Output the [X, Y] coordinate of the center of the cell containing the given text.  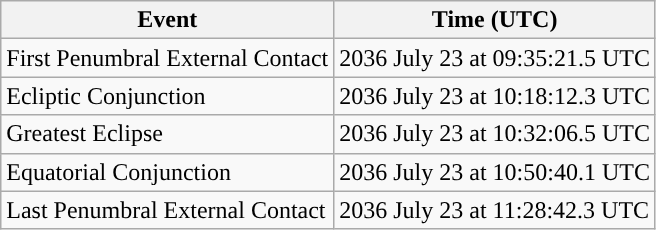
2036 July 23 at 10:32:06.5 UTC [495, 134]
2036 July 23 at 10:50:40.1 UTC [495, 172]
2036 July 23 at 11:28:42.3 UTC [495, 210]
Event [168, 20]
Greatest Eclipse [168, 134]
Last Penumbral External Contact [168, 210]
Time (UTC) [495, 20]
Ecliptic Conjunction [168, 96]
Equatorial Conjunction [168, 172]
2036 July 23 at 09:35:21.5 UTC [495, 58]
First Penumbral External Contact [168, 58]
2036 July 23 at 10:18:12.3 UTC [495, 96]
